Provide the [x, y] coordinate of the cell's center where the given text is located.  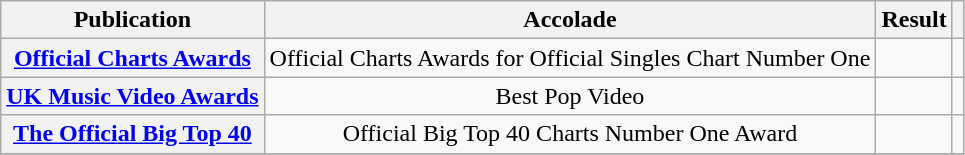
UK Music Video Awards [132, 96]
Result [914, 20]
The Official Big Top 40 [132, 134]
Official Big Top 40 Charts Number One Award [570, 134]
Official Charts Awards for Official Singles Chart Number One [570, 58]
Publication [132, 20]
Accolade [570, 20]
Best Pop Video [570, 96]
Official Charts Awards [132, 58]
